Locate the cell with the specified text and output its [x, y] center coordinate. 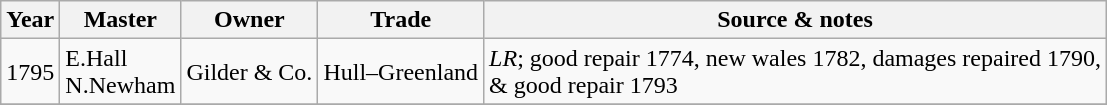
Hull–Greenland [401, 72]
Year [30, 20]
Gilder & Co. [250, 72]
E.HallN.Newham [120, 72]
Source & notes [796, 20]
LR; good repair 1774, new wales 1782, damages repaired 1790, & good repair 1793 [796, 72]
Master [120, 20]
Owner [250, 20]
Trade [401, 20]
1795 [30, 72]
